Find where the given text appears and provide that cell's center as [X, Y] coordinate. 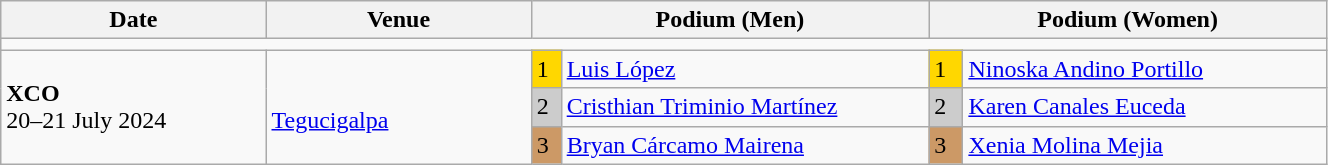
Venue [398, 20]
Xenia Molina Mejia [1145, 145]
Karen Canales Euceda [1145, 107]
Ninoska Andino Portillo [1145, 69]
Cristhian Triminio Martínez [745, 107]
Bryan Cárcamo Mairena [745, 145]
Podium (Women) [1128, 20]
XCO 20–21 July 2024 [134, 107]
Podium (Men) [730, 20]
Luis López [745, 69]
Date [134, 20]
Tegucigalpa [398, 107]
